From the cell containing the given text, extract its center point as [X, Y] coordinate. 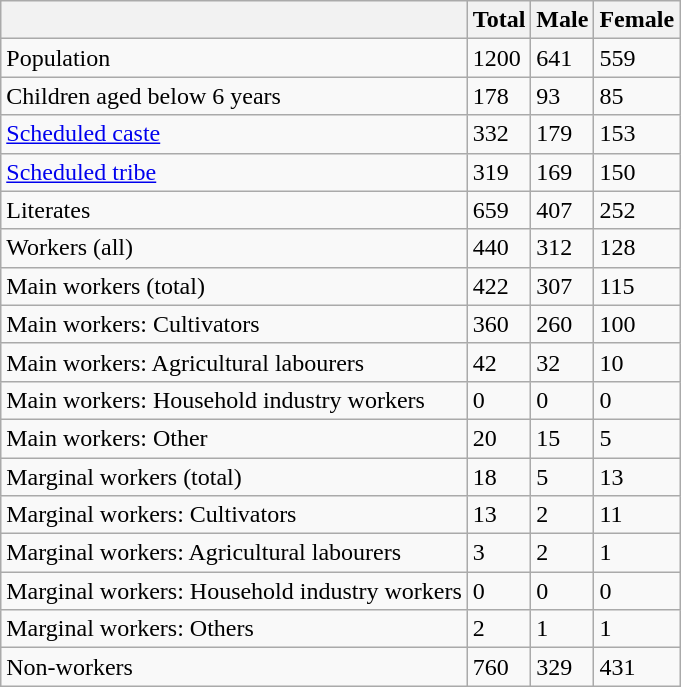
179 [562, 134]
260 [562, 324]
169 [562, 172]
Scheduled tribe [234, 172]
100 [637, 324]
659 [499, 210]
422 [499, 286]
3 [499, 553]
115 [637, 286]
Main workers: Household industry workers [234, 400]
641 [562, 58]
Main workers (total) [234, 286]
Literates [234, 210]
Workers (all) [234, 248]
93 [562, 96]
20 [499, 438]
178 [499, 96]
15 [562, 438]
42 [499, 362]
Marginal workers: Others [234, 629]
Main workers: Cultivators [234, 324]
85 [637, 96]
307 [562, 286]
153 [637, 134]
Marginal workers (total) [234, 477]
128 [637, 248]
18 [499, 477]
Marginal workers: Agricultural labourers [234, 553]
Population [234, 58]
559 [637, 58]
1200 [499, 58]
Scheduled caste [234, 134]
32 [562, 362]
Main workers: Other [234, 438]
Total [499, 20]
150 [637, 172]
Female [637, 20]
10 [637, 362]
Main workers: Agricultural labourers [234, 362]
431 [637, 667]
312 [562, 248]
360 [499, 324]
440 [499, 248]
319 [499, 172]
11 [637, 515]
332 [499, 134]
Male [562, 20]
Children aged below 6 years [234, 96]
760 [499, 667]
252 [637, 210]
407 [562, 210]
329 [562, 667]
Marginal workers: Cultivators [234, 515]
Non-workers [234, 667]
Marginal workers: Household industry workers [234, 591]
